Capture the cell that displays the provided text and extract its [X, Y] central coordinate. 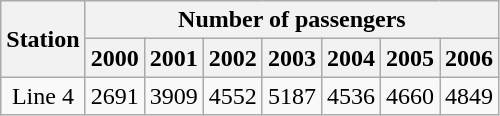
2000 [114, 58]
2691 [114, 96]
2001 [174, 58]
4536 [350, 96]
2005 [410, 58]
2006 [470, 58]
2004 [350, 58]
4552 [232, 96]
4849 [470, 96]
Line 4 [43, 96]
5187 [292, 96]
2002 [232, 58]
Station [43, 39]
2003 [292, 58]
4660 [410, 96]
Number of passengers [292, 20]
3909 [174, 96]
